Capture the cell that displays the provided text and extract its [X, Y] central coordinate. 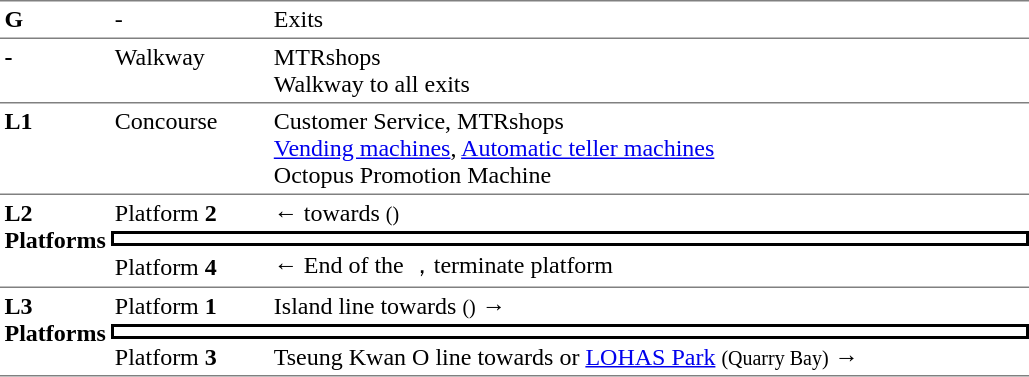
Platform 4 [190, 267]
MTRshopsWalkway to all exits [648, 71]
Island line towards () → [648, 306]
Customer Service, MTRshopsVending machines, Automatic teller machinesOctopus Promotion Machine [648, 150]
G [55, 20]
Walkway [190, 71]
← towards () [648, 213]
Tseung Kwan O line towards or LOHAS Park (Quarry Bay) → [648, 358]
Platform 2 [190, 213]
Concourse [190, 150]
Platform 1 [190, 306]
L3Platforms [55, 332]
Platform 3 [190, 358]
Exits [648, 20]
L1 [55, 150]
L2Platforms [55, 242]
← End of the ，terminate platform [648, 267]
